Scan for the cell matching the given text and deliver its [X, Y] coordinate at center. 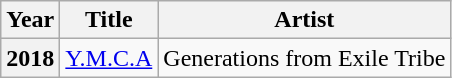
2018 [30, 58]
Year [30, 20]
Artist [304, 20]
Title [109, 20]
Y.M.C.A [109, 58]
Generations from Exile Tribe [304, 58]
